Pinpoint the cell where the given text exists, returning its [X, Y] midpoint coordinate. 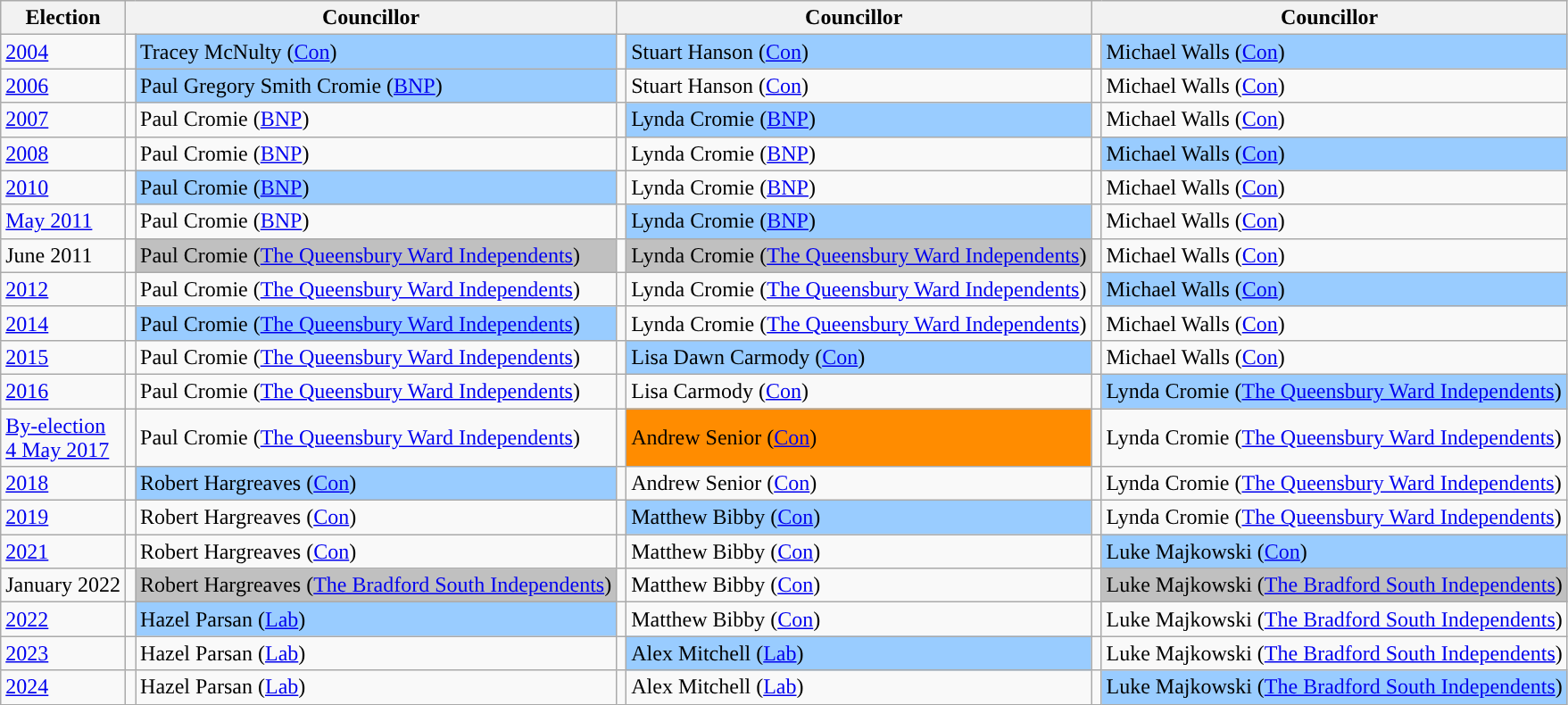
Lisa Dawn Carmody (Con) [859, 357]
By-election4 May 2017 [63, 437]
2004 [63, 52]
May 2011 [63, 221]
2014 [63, 323]
2022 [63, 619]
2015 [63, 357]
2012 [63, 289]
Luke Majkowski (Con) [1334, 552]
June 2011 [63, 255]
2018 [63, 484]
2019 [63, 518]
Election [63, 18]
2023 [63, 653]
Tracey McNulty (Con) [377, 52]
2024 [63, 687]
2007 [63, 120]
Lisa Carmody (Con) [859, 391]
January 2022 [63, 585]
Paul Gregory Smith Cromie (BNP) [377, 86]
2016 [63, 391]
2008 [63, 153]
Robert Hargreaves (The Bradford South Independents) [377, 585]
2021 [63, 552]
2006 [63, 86]
2010 [63, 187]
